Return (x, y) of the center of cell containing provided text 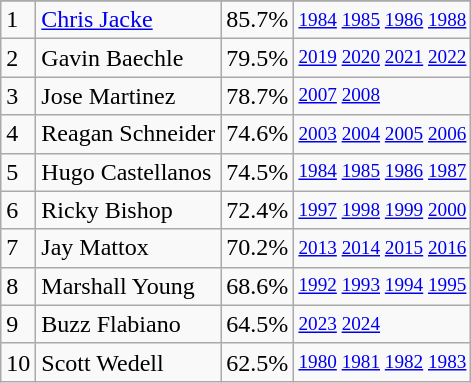
78.7% (258, 96)
85.7% (258, 20)
72.4% (258, 210)
5 (18, 172)
79.5% (258, 58)
1 (18, 20)
4 (18, 134)
2 (18, 58)
74.6% (258, 134)
Scott Wedell (128, 362)
68.6% (258, 286)
Hugo Castellanos (128, 172)
2007 2008 (382, 96)
2019 2020 2021 2022 (382, 58)
2003 2004 2005 2006 (382, 134)
Reagan Schneider (128, 134)
Gavin Baechle (128, 58)
1984 1985 1986 1987 (382, 172)
64.5% (258, 324)
Ricky Bishop (128, 210)
Marshall Young (128, 286)
1984 1985 1986 1988 (382, 20)
8 (18, 286)
Chris Jacke (128, 20)
Jay Mattox (128, 248)
62.5% (258, 362)
3 (18, 96)
1997 1998 1999 2000 (382, 210)
Buzz Flabiano (128, 324)
6 (18, 210)
1992 1993 1994 1995 (382, 286)
10 (18, 362)
7 (18, 248)
70.2% (258, 248)
1980 1981 1982 1983 (382, 362)
Jose Martinez (128, 96)
9 (18, 324)
2023 2024 (382, 324)
2013 2014 2015 2016 (382, 248)
74.5% (258, 172)
